For the text-containing cell, return its midpoint in [x, y] coordinate format. 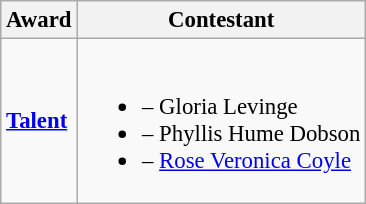
Award [39, 20]
Talent [39, 121]
Contestant [222, 20]
– Gloria Levinge – Phyllis Hume Dobson – Rose Veronica Coyle [222, 121]
